Capture the cell that displays the provided text and extract its [X, Y] central coordinate. 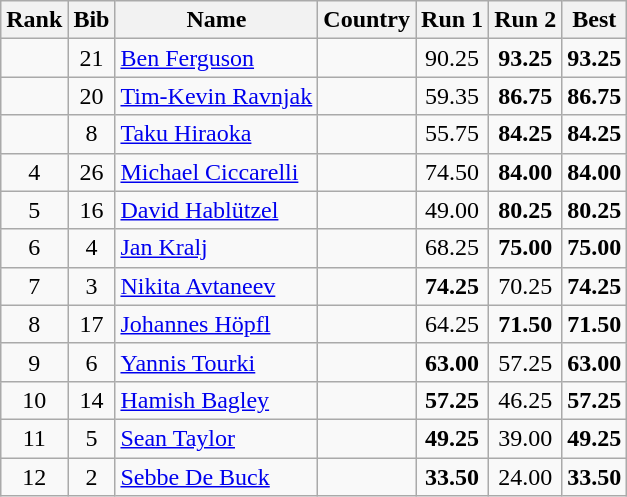
Yannis Tourki [216, 362]
74.50 [452, 172]
Run 1 [452, 20]
7 [34, 286]
11 [34, 438]
46.25 [526, 400]
24.00 [526, 477]
Hamish Bagley [216, 400]
16 [92, 210]
Country [367, 20]
12 [34, 477]
17 [92, 324]
49.00 [452, 210]
68.25 [452, 248]
Johannes Höpfl [216, 324]
26 [92, 172]
90.25 [452, 58]
64.25 [452, 324]
Bib [92, 20]
20 [92, 96]
Rank [34, 20]
Best [594, 20]
Ben Ferguson [216, 58]
59.35 [452, 96]
Taku Hiraoka [216, 134]
Sebbe De Buck [216, 477]
Jan Kralj [216, 248]
Tim-Kevin Ravnjak [216, 96]
55.75 [452, 134]
39.00 [526, 438]
Name [216, 20]
70.25 [526, 286]
10 [34, 400]
Sean Taylor [216, 438]
Michael Ciccarelli [216, 172]
2 [92, 477]
3 [92, 286]
Nikita Avtaneev [216, 286]
David Hablützel [216, 210]
14 [92, 400]
9 [34, 362]
21 [92, 58]
Run 2 [526, 20]
